Identify which cell holds the provided text, then report its (x, y) central coordinate. 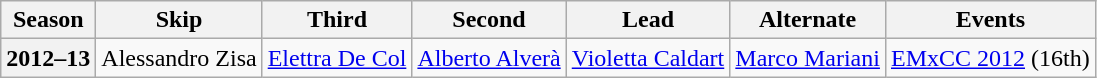
Violetta Caldart (648, 58)
Season (48, 20)
Alessandro Zisa (179, 58)
Second (489, 20)
2012–13 (48, 58)
Alternate (808, 20)
Alberto Alverà (489, 58)
Marco Mariani (808, 58)
EMxCC 2012 (16th) (990, 58)
Third (337, 20)
Events (990, 20)
Elettra De Col (337, 58)
Lead (648, 20)
Skip (179, 20)
